Extract the [X, Y] coordinate from the center of the cell holding the provided text.  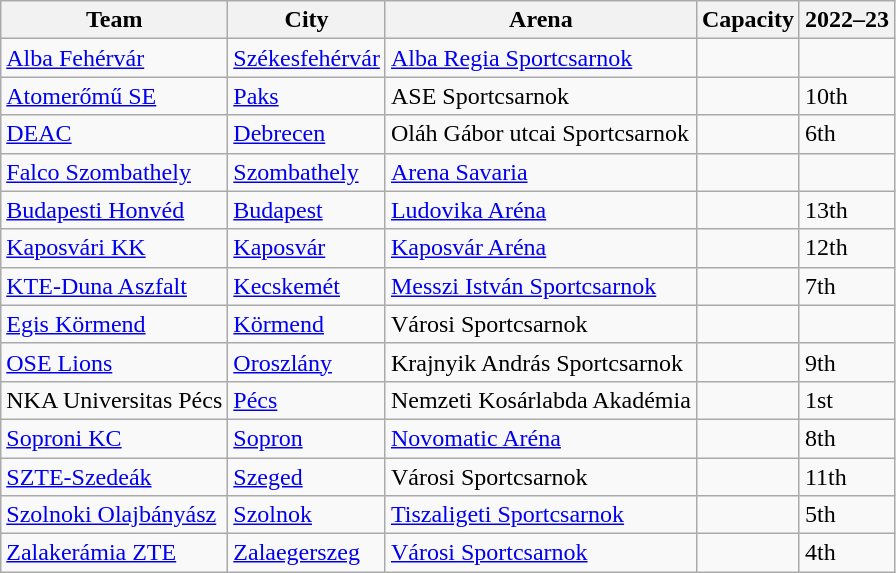
Arena Savaria [540, 172]
Szolnoki Olajbányász [114, 515]
Arena [540, 20]
Budapest [307, 210]
ASE Sportcsarnok [540, 96]
Alba Regia Sportcsarnok [540, 58]
Paks [307, 96]
10th [846, 96]
OSE Lions [114, 362]
Soproni KC [114, 438]
Team [114, 20]
City [307, 20]
Zalakerámia ZTE [114, 553]
Oláh Gábor utcai Sportcsarnok [540, 134]
Kaposvári KK [114, 248]
Szeged [307, 477]
6th [846, 134]
7th [846, 286]
Egis Körmend [114, 324]
Zalaegerszeg [307, 553]
Messzi István Sportcsarnok [540, 286]
1st [846, 400]
8th [846, 438]
Novomatic Aréna [540, 438]
Kecskemét [307, 286]
Oroszlány [307, 362]
DEAC [114, 134]
5th [846, 515]
Krajnyik András Sportcsarnok [540, 362]
4th [846, 553]
NKA Universitas Pécs [114, 400]
Ludovika Aréna [540, 210]
Székesfehérvár [307, 58]
Alba Fehérvár [114, 58]
12th [846, 248]
Kaposvár [307, 248]
9th [846, 362]
2022–23 [846, 20]
Debrecen [307, 134]
Capacity [748, 20]
Körmend [307, 324]
Sopron [307, 438]
SZTE-Szedeák [114, 477]
Szolnok [307, 515]
11th [846, 477]
Szombathely [307, 172]
Kaposvár Aréna [540, 248]
Tiszaligeti Sportcsarnok [540, 515]
Nemzeti Kosárlabda Akadémia [540, 400]
Falco Szombathely [114, 172]
Pécs [307, 400]
Budapesti Honvéd [114, 210]
KTE-Duna Aszfalt [114, 286]
Atomerőmű SE [114, 96]
13th [846, 210]
